From the cell containing the given text, extract its center point as [X, Y] coordinate. 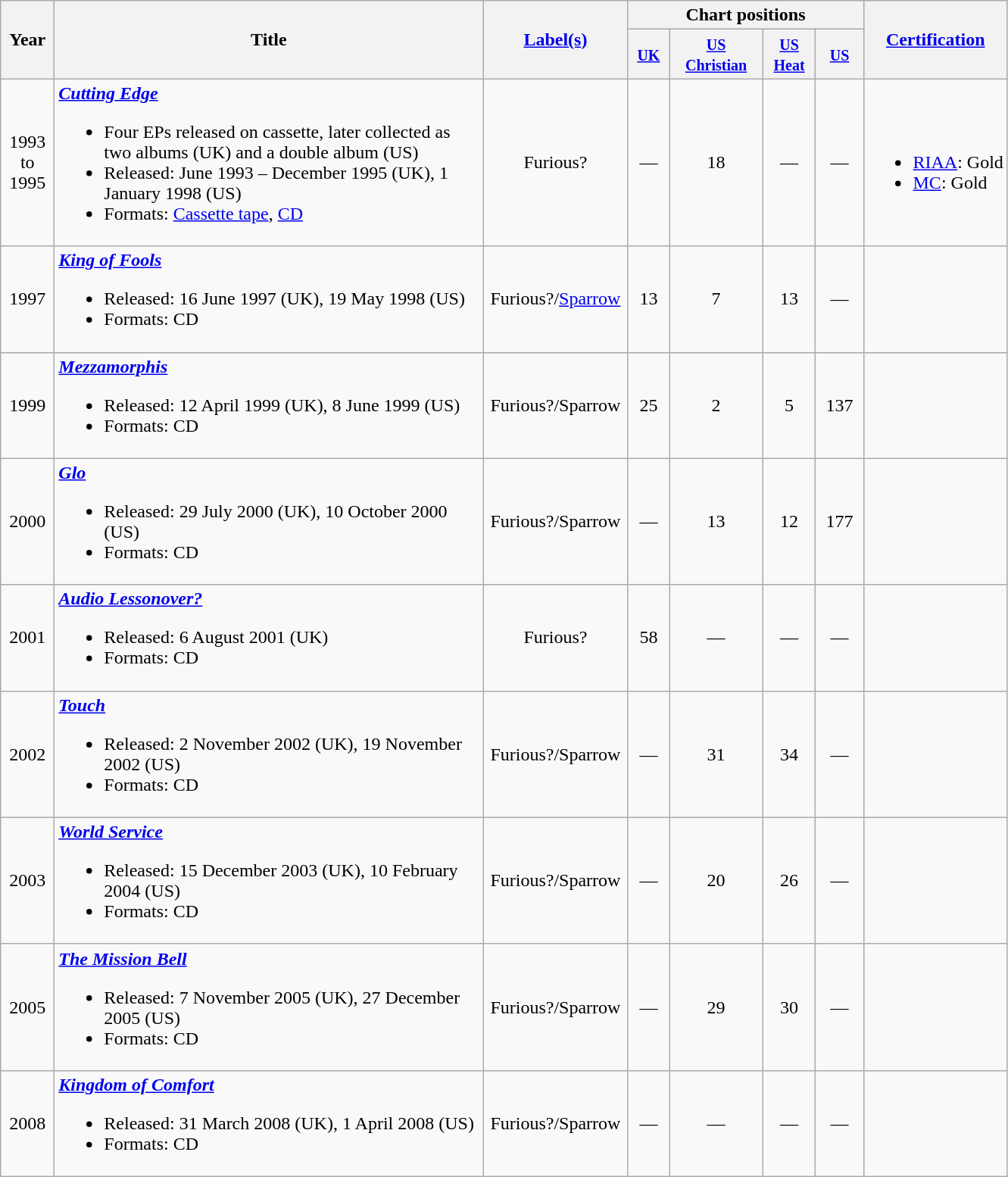
5 [789, 405]
26 [789, 880]
1997 [27, 299]
Label(s) [556, 39]
Kingdom of ComfortReleased: 31 March 2008 (UK), 1 April 2008 (US)Formats: CD [269, 1123]
RIAA: Gold MC: Gold [935, 162]
58 [648, 638]
177 [839, 521]
2008 [27, 1123]
Year [27, 39]
Chart positions [745, 15]
7 [716, 299]
GloReleased: 29 July 2000 (UK), 10 October 2000 (US)Formats: CD [269, 521]
18 [716, 162]
Audio Lessonover?Released: 6 August 2001 (UK)Formats: CD [269, 638]
34 [789, 754]
20 [716, 880]
1999 [27, 405]
29 [716, 1007]
12 [789, 521]
30 [789, 1007]
137 [839, 405]
Title [269, 39]
2001 [27, 638]
USHeat [789, 55]
USChristian [716, 55]
2003 [27, 880]
2002 [27, 754]
2005 [27, 1007]
UK [648, 55]
Certification [935, 39]
2 [716, 405]
US [839, 55]
25 [648, 405]
1993 to 1995 [27, 162]
31 [716, 754]
2000 [27, 521]
The Mission BellReleased: 7 November 2005 (UK), 27 December 2005 (US)Formats: CD [269, 1007]
TouchReleased: 2 November 2002 (UK), 19 November 2002 (US)Formats: CD [269, 754]
King of FoolsReleased: 16 June 1997 (UK), 19 May 1998 (US)Formats: CD [269, 299]
World ServiceReleased: 15 December 2003 (UK), 10 February 2004 (US)Formats: CD [269, 880]
MezzamorphisReleased: 12 April 1999 (UK), 8 June 1999 (US)Formats: CD [269, 405]
